Search for the cell housing the specified text and yield its (x, y) center coordinate. 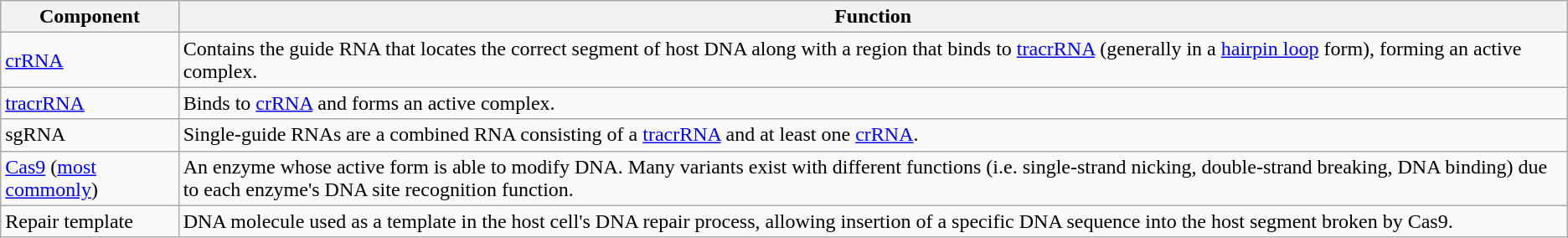
Component (90, 17)
tracrRNA (90, 103)
Cas9 (most commonly) (90, 178)
crRNA (90, 60)
Binds to crRNA and forms an active complex. (873, 103)
Single-guide RNAs are a combined RNA consisting of a tracrRNA and at least one crRNA. (873, 135)
sgRNA (90, 135)
Function (873, 17)
Repair template (90, 221)
